Extract the (X, Y) coordinate from the center of the cell holding the provided text.  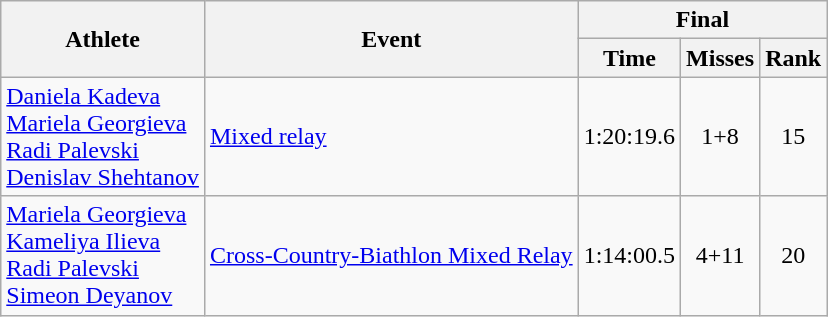
Final (702, 20)
1+8 (720, 136)
Mariela GeorgievaKameliya IlievaRadi PalevskiSimeon Deyanov (103, 256)
1:14:00.5 (629, 256)
20 (794, 256)
Mixed relay (391, 136)
Athlete (103, 39)
Misses (720, 58)
Daniela KadevaMariela GeorgievaRadi PalevskiDenislav Shehtanov (103, 136)
4+11 (720, 256)
Rank (794, 58)
Time (629, 58)
Cross-Country-Biathlon Mixed Relay (391, 256)
Event (391, 39)
15 (794, 136)
1:20:19.6 (629, 136)
